Extract the (x, y) coordinate from the center of the cell holding the provided text.  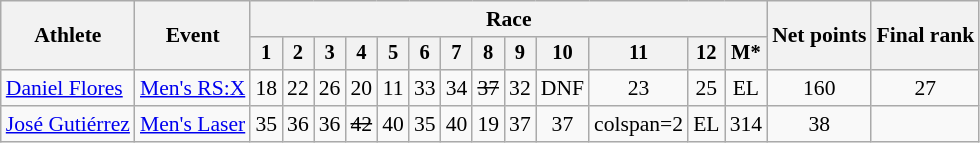
4 (361, 54)
M* (746, 54)
Race (508, 19)
DNF (562, 88)
3 (330, 54)
34 (457, 88)
314 (746, 124)
22 (298, 88)
23 (638, 88)
12 (706, 54)
9 (520, 54)
20 (361, 88)
Final rank (925, 36)
42 (361, 124)
Daniel Flores (68, 88)
José Gutiérrez (68, 124)
7 (457, 54)
5 (393, 54)
2 (298, 54)
6 (425, 54)
Men's Laser (192, 124)
1 (266, 54)
33 (425, 88)
18 (266, 88)
Men's RS:X (192, 88)
19 (488, 124)
32 (520, 88)
8 (488, 54)
colspan=2 (638, 124)
27 (925, 88)
38 (819, 124)
25 (706, 88)
10 (562, 54)
26 (330, 88)
Athlete (68, 36)
160 (819, 88)
Event (192, 36)
Net points (819, 36)
